Pinpoint the cell where the given text exists, returning its (x, y) midpoint coordinate. 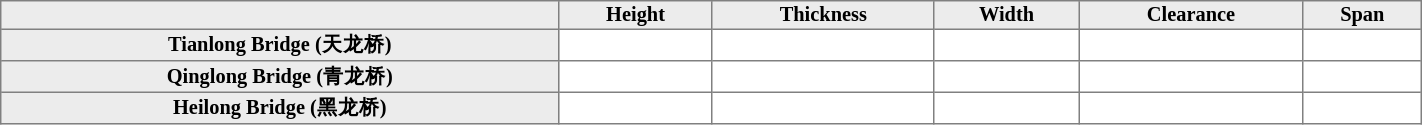
Tianlong Bridge (天龙桥) (280, 45)
Height (636, 15)
Width (1006, 15)
Heilong Bridge (黑龙桥) (280, 108)
Thickness (823, 15)
Qinglong Bridge (青龙桥) (280, 77)
Clearance (1192, 15)
Span (1362, 15)
